For the text-containing cell, return its midpoint in [X, Y] coordinate format. 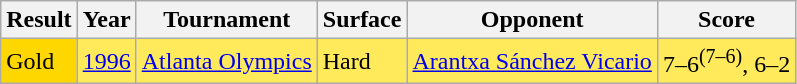
Result [39, 20]
Surface [362, 20]
Opponent [532, 20]
Tournament [226, 20]
Atlanta Olympics [226, 62]
1996 [106, 62]
Hard [362, 62]
Score [726, 20]
7–6(7–6), 6–2 [726, 62]
Gold [39, 62]
Year [106, 20]
Arantxa Sánchez Vicario [532, 62]
